Return the [X, Y] coordinate for the center point of the cell that contains the specified text.  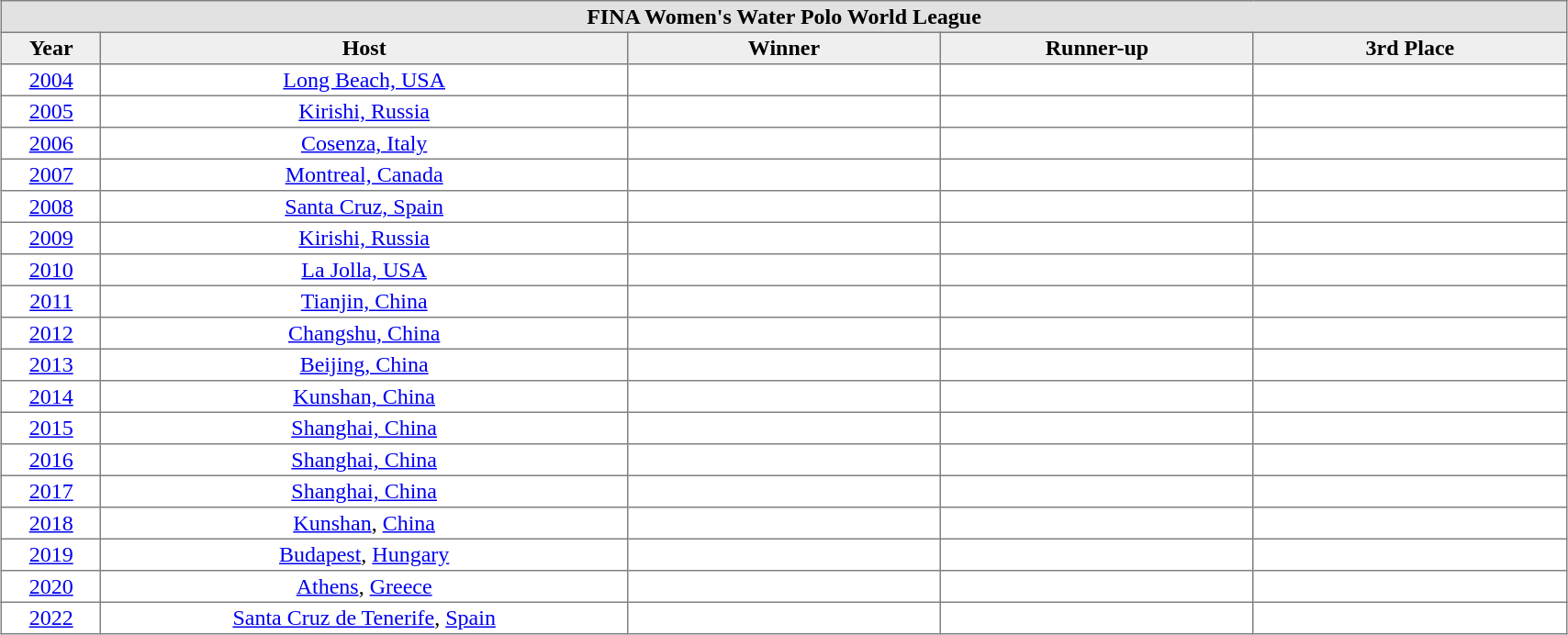
2019 [51, 554]
Tianjin, China [364, 301]
Athens, Greece [364, 586]
2022 [51, 618]
Runner-up [1096, 48]
2008 [51, 206]
2004 [51, 80]
2007 [51, 174]
Cosenza, Italy [364, 143]
2018 [51, 523]
2010 [51, 270]
2017 [51, 491]
2006 [51, 143]
Changshu, China [364, 333]
2014 [51, 396]
2015 [51, 428]
Beijing, China [364, 364]
Host [364, 48]
Santa Cruz, Spain [364, 206]
2005 [51, 111]
2016 [51, 460]
Montreal, Canada [364, 174]
Winner [784, 48]
2013 [51, 364]
2011 [51, 301]
Santa Cruz de Tenerife, Spain [364, 618]
Year [51, 48]
2009 [51, 238]
La Jolla, USA [364, 270]
FINA Women's Water Polo World League [784, 17]
Budapest, Hungary [364, 554]
Long Beach, USA [364, 80]
2012 [51, 333]
2020 [51, 586]
3rd Place [1410, 48]
